Return [x, y] of the center of cell containing provided text 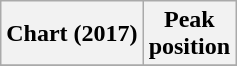
Chart (2017) [72, 34]
Peakposition [189, 34]
